From the cell containing the given text, extract its center point as (X, Y) coordinate. 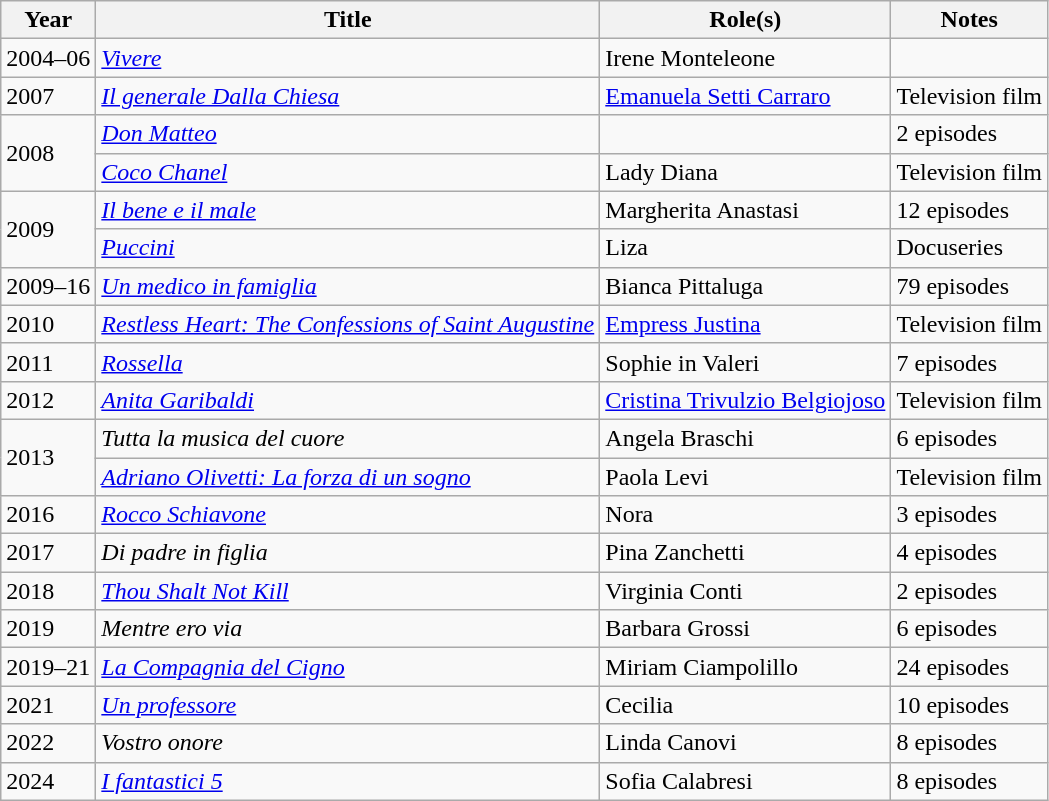
2016 (48, 515)
Miriam Ciampolillo (746, 667)
Paola Levi (746, 477)
Lady Diana (746, 172)
2008 (48, 153)
2010 (48, 324)
2024 (48, 781)
Year (48, 20)
2017 (48, 553)
4 episodes (970, 553)
2022 (48, 743)
I fantastici 5 (348, 781)
2007 (48, 96)
Virginia Conti (746, 591)
La Compagnia del Cigno (348, 667)
Sophie in Valeri (746, 362)
Adriano Olivetti: La forza di un sogno (348, 477)
Cristina Trivulzio Belgiojoso (746, 400)
Role(s) (746, 20)
Il bene e il male (348, 210)
Rocco Schiavone (348, 515)
Nora (746, 515)
24 episodes (970, 667)
Di padre in figlia (348, 553)
2019–21 (48, 667)
Liza (746, 248)
Coco Chanel (348, 172)
Don Matteo (348, 134)
Angela Braschi (746, 438)
2004–06 (48, 58)
Thou Shalt Not Kill (348, 591)
Bianca Pittaluga (746, 286)
2021 (48, 705)
Notes (970, 20)
Restless Heart: The Confessions of Saint Augustine (348, 324)
Empress Justina (746, 324)
2011 (48, 362)
Mentre ero via (348, 629)
Il generale Dalla Chiesa (348, 96)
Sofia Calabresi (746, 781)
Linda Canovi (746, 743)
Puccini (348, 248)
2009 (48, 229)
2013 (48, 457)
Title (348, 20)
Irene Monteleone (746, 58)
Cecilia (746, 705)
2009–16 (48, 286)
Docuseries (970, 248)
Rossella (348, 362)
2012 (48, 400)
Anita Garibaldi (348, 400)
Emanuela Setti Carraro (746, 96)
Barbara Grossi (746, 629)
Pina Zanchetti (746, 553)
Vostro onore (348, 743)
Un professore (348, 705)
Margherita Anastasi (746, 210)
Vivere (348, 58)
7 episodes (970, 362)
2018 (48, 591)
12 episodes (970, 210)
2019 (48, 629)
Tutta la musica del cuore (348, 438)
79 episodes (970, 286)
10 episodes (970, 705)
3 episodes (970, 515)
Un medico in famiglia (348, 286)
